Find where the given text appears and provide that cell's center as (X, Y) coordinate. 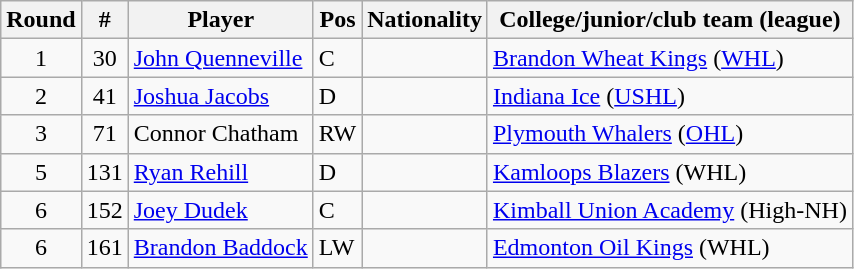
Joshua Jacobs (220, 96)
John Quenneville (220, 58)
41 (104, 96)
71 (104, 134)
Round (41, 20)
152 (104, 210)
Nationality (425, 20)
3 (41, 134)
Ryan Rehill (220, 172)
Kimball Union Academy (High-NH) (670, 210)
Connor Chatham (220, 134)
2 (41, 96)
# (104, 20)
Plymouth Whalers (OHL) (670, 134)
Brandon Wheat Kings (WHL) (670, 58)
1 (41, 58)
College/junior/club team (league) (670, 20)
RW (337, 134)
Joey Dudek (220, 210)
Indiana Ice (USHL) (670, 96)
5 (41, 172)
Brandon Baddock (220, 248)
Kamloops Blazers (WHL) (670, 172)
Edmonton Oil Kings (WHL) (670, 248)
30 (104, 58)
161 (104, 248)
Player (220, 20)
131 (104, 172)
LW (337, 248)
Pos (337, 20)
